From the cell containing the given text, extract its center point as (x, y) coordinate. 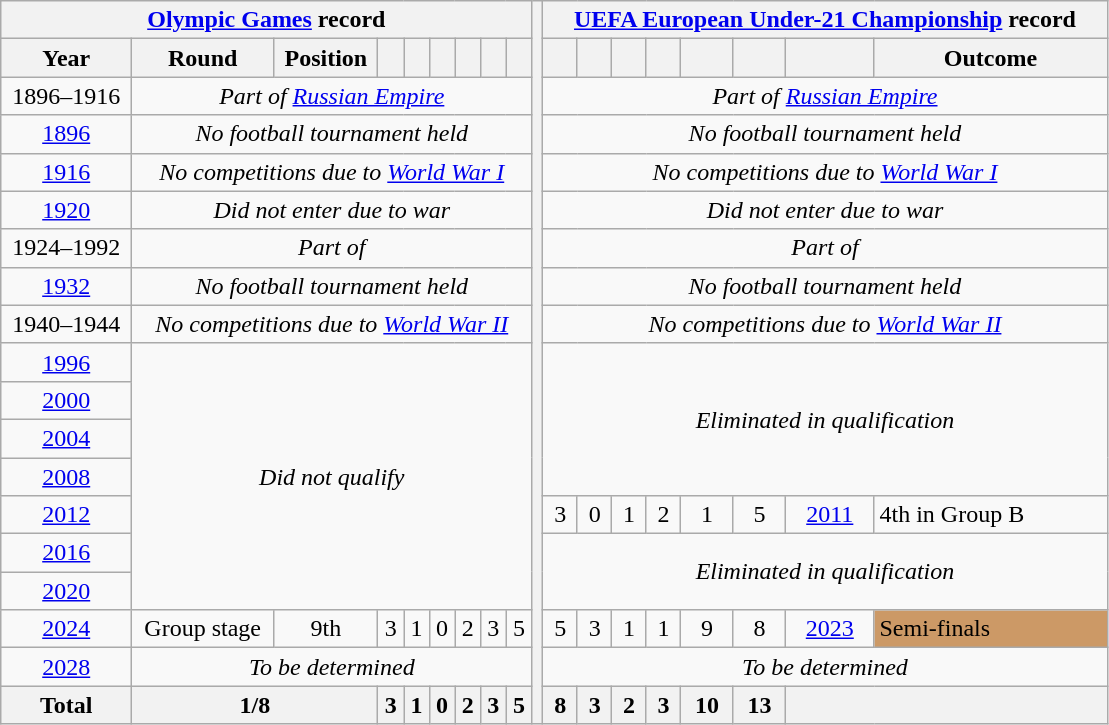
Round (203, 58)
1940–1944 (66, 324)
Position (326, 58)
13 (759, 705)
1924–1992 (66, 248)
Did not qualify (332, 476)
9 (707, 629)
2023 (830, 629)
1920 (66, 210)
1996 (66, 362)
Group stage (203, 629)
2011 (830, 515)
9th (326, 629)
1916 (66, 172)
10 (707, 705)
4th in Group B (990, 515)
1932 (66, 286)
2016 (66, 553)
Total (66, 705)
1/8 (255, 705)
2028 (66, 667)
2000 (66, 400)
Year (66, 58)
2012 (66, 515)
2024 (66, 629)
UEFA European Under-21 Championship record (825, 20)
1896–1916 (66, 96)
Outcome (990, 58)
Semi-finals (990, 629)
1896 (66, 134)
2008 (66, 477)
2004 (66, 438)
2020 (66, 591)
Olympic Games record (266, 20)
